Determine the (x, y) coordinate at the center of the cell enclosing the given text.  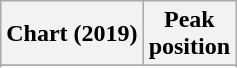
Peakposition (189, 34)
Chart (2019) (72, 34)
